For the text-containing cell, return its midpoint in (x, y) coordinate format. 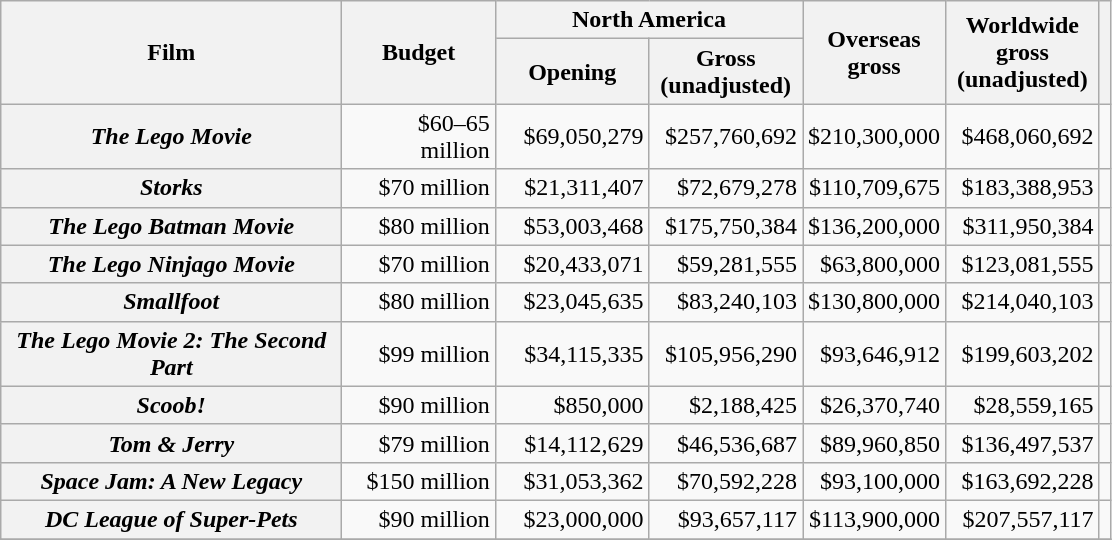
$110,709,675 (874, 188)
$105,956,290 (726, 354)
The Lego Ninjago Movie (172, 264)
$199,603,202 (1023, 354)
$23,000,000 (572, 519)
DC League of Super-Pets (172, 519)
The Lego Movie (172, 136)
$21,311,407 (572, 188)
$72,679,278 (726, 188)
$60–65 million (419, 136)
Budget (419, 52)
$70,592,228 (726, 481)
$93,646,912 (874, 354)
$79 million (419, 443)
North America (648, 20)
$123,081,555 (1023, 264)
$210,300,000 (874, 136)
Worldwide gross(unadjusted) (1023, 52)
$183,388,953 (1023, 188)
$99 million (419, 354)
Storks (172, 188)
The Lego Movie 2: The Second Part (172, 354)
$69,050,279 (572, 136)
$311,950,384 (1023, 226)
$113,900,000 (874, 519)
$150 million (419, 481)
$34,115,335 (572, 354)
$93,657,117 (726, 519)
$136,200,000 (874, 226)
$23,045,635 (572, 302)
$59,281,555 (726, 264)
Space Jam: A New Legacy (172, 481)
$468,060,692 (1023, 136)
$2,188,425 (726, 405)
$53,003,468 (572, 226)
$175,750,384 (726, 226)
The Lego Batman Movie (172, 226)
$207,557,117 (1023, 519)
Scoob! (172, 405)
Overseasgross (874, 52)
$93,100,000 (874, 481)
$163,692,228 (1023, 481)
$46,536,687 (726, 443)
Film (172, 52)
$257,760,692 (726, 136)
Smallfoot (172, 302)
$83,240,103 (726, 302)
$130,800,000 (874, 302)
$28,559,165 (1023, 405)
$214,040,103 (1023, 302)
$31,053,362 (572, 481)
$20,433,071 (572, 264)
Opening (572, 72)
$26,370,740 (874, 405)
$89,960,850 (874, 443)
$136,497,537 (1023, 443)
$14,112,629 (572, 443)
Tom & Jerry (172, 443)
$850,000 (572, 405)
Gross (unadjusted) (726, 72)
$63,800,000 (874, 264)
